Return the [x, y] coordinate for the center point of the cell that contains the specified text.  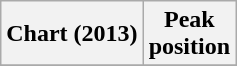
Chart (2013) [72, 34]
Peakposition [189, 34]
